Output the [X, Y] coordinate of the center of the cell containing the given text.  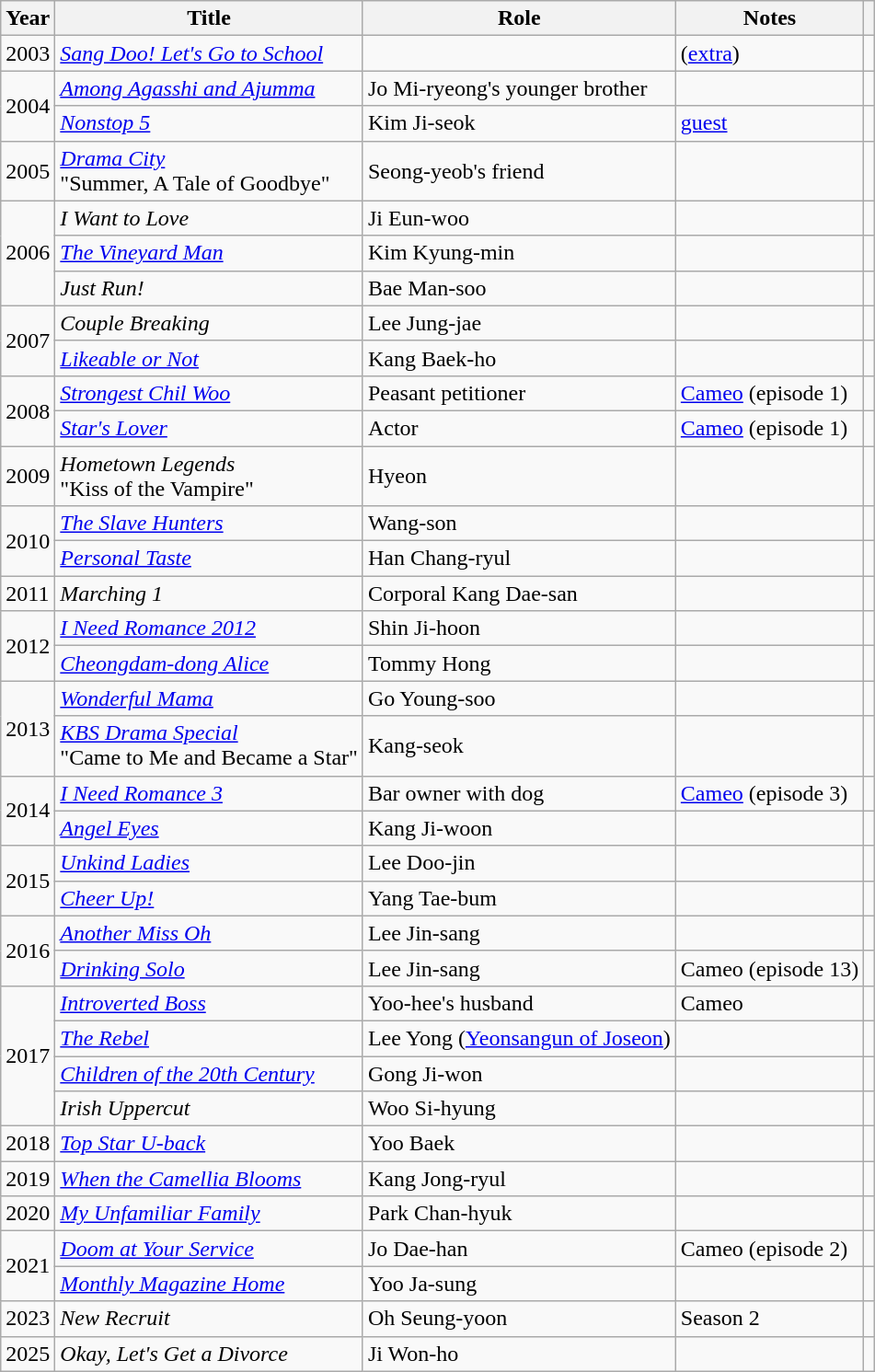
Angel Eyes [210, 828]
Nonstop 5 [210, 123]
Han Chang-ryul [519, 559]
Couple Breaking [210, 323]
Cameo (episode 3) [769, 793]
Monthly Magazine Home [210, 1284]
Cheongdam-dong Alice [210, 663]
Title [210, 18]
Children of the 20th Century [210, 1074]
Ji Won-ho [519, 1354]
The Slave Hunters [210, 524]
Okay, Let's Get a Divorce [210, 1354]
Personal Taste [210, 559]
Lee Yong (Yeonsangun of Joseon) [519, 1038]
Go Young-soo [519, 698]
2015 [28, 881]
2019 [28, 1179]
Peasant petitioner [519, 393]
Drinking Solo [210, 968]
guest [769, 123]
I Need Romance 2012 [210, 628]
Notes [769, 18]
Star's Lover [210, 428]
Yang Tae-bum [519, 898]
Tommy Hong [519, 663]
2020 [28, 1214]
Kang Jong-ryul [519, 1179]
Year [28, 18]
2005 [28, 171]
My Unfamiliar Family [210, 1214]
Hometown Legends "Kiss of the Vampire" [210, 475]
Wonderful Mama [210, 698]
Kim Kyung-min [519, 253]
Yoo Ja-sung [519, 1284]
Jo Dae-han [519, 1249]
2016 [28, 951]
Yoo-hee's husband [519, 1003]
Bar owner with dog [519, 793]
Actor [519, 428]
Unkind Ladies [210, 863]
2014 [28, 811]
2017 [28, 1055]
Yoo Baek [519, 1144]
The Rebel [210, 1038]
Cameo [769, 1003]
2013 [28, 729]
Seong-yeob's friend [519, 171]
I Need Romance 3 [210, 793]
I Want to Love [210, 218]
When the Camellia Blooms [210, 1179]
2010 [28, 541]
2006 [28, 253]
Kang Baek-ho [519, 358]
Kang Ji-woon [519, 828]
Ji Eun-woo [519, 218]
Bae Man-soo [519, 288]
Gong Ji-won [519, 1074]
Oh Seung-yoon [519, 1319]
Kang-seok [519, 745]
Shin Ji-hoon [519, 628]
2009 [28, 475]
Drama City "Summer, A Tale of Goodbye" [210, 171]
2011 [28, 594]
2004 [28, 106]
Park Chan-hyuk [519, 1214]
2012 [28, 646]
Just Run! [210, 288]
Cheer Up! [210, 898]
2008 [28, 410]
Lee Jung-jae [519, 323]
Doom at Your Service [210, 1249]
Marching 1 [210, 594]
Role [519, 18]
Among Agasshi and Ajumma [210, 88]
Cameo (episode 13) [769, 968]
Sang Doo! Let's Go to School [210, 53]
Strongest Chil Woo [210, 393]
2025 [28, 1354]
Woo Si-hyung [519, 1109]
2007 [28, 340]
Cameo (episode 2) [769, 1249]
New Recruit [210, 1319]
Hyeon [519, 475]
Likeable or Not [210, 358]
Kim Ji-seok [519, 123]
Jo Mi-ryeong's younger brother [519, 88]
The Vineyard Man [210, 253]
Introverted Boss [210, 1003]
2018 [28, 1144]
Another Miss Oh [210, 933]
(extra) [769, 53]
KBS Drama Special "Came to Me and Became a Star" [210, 745]
Lee Doo-jin [519, 863]
Irish Uppercut [210, 1109]
2023 [28, 1319]
Season 2 [769, 1319]
2003 [28, 53]
Wang-son [519, 524]
2021 [28, 1266]
Top Star U-back [210, 1144]
Corporal Kang Dae-san [519, 594]
